Return the (x, y) coordinate for the center point of the cell that contains the specified text.  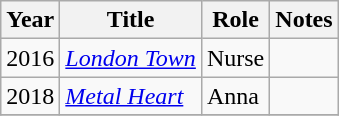
Year (30, 20)
London Town (131, 58)
Anna (235, 96)
Title (131, 20)
2016 (30, 58)
Metal Heart (131, 96)
Role (235, 20)
Notes (304, 20)
Nurse (235, 58)
2018 (30, 96)
